Extract the [x, y] coordinate from the center of the cell holding the provided text.  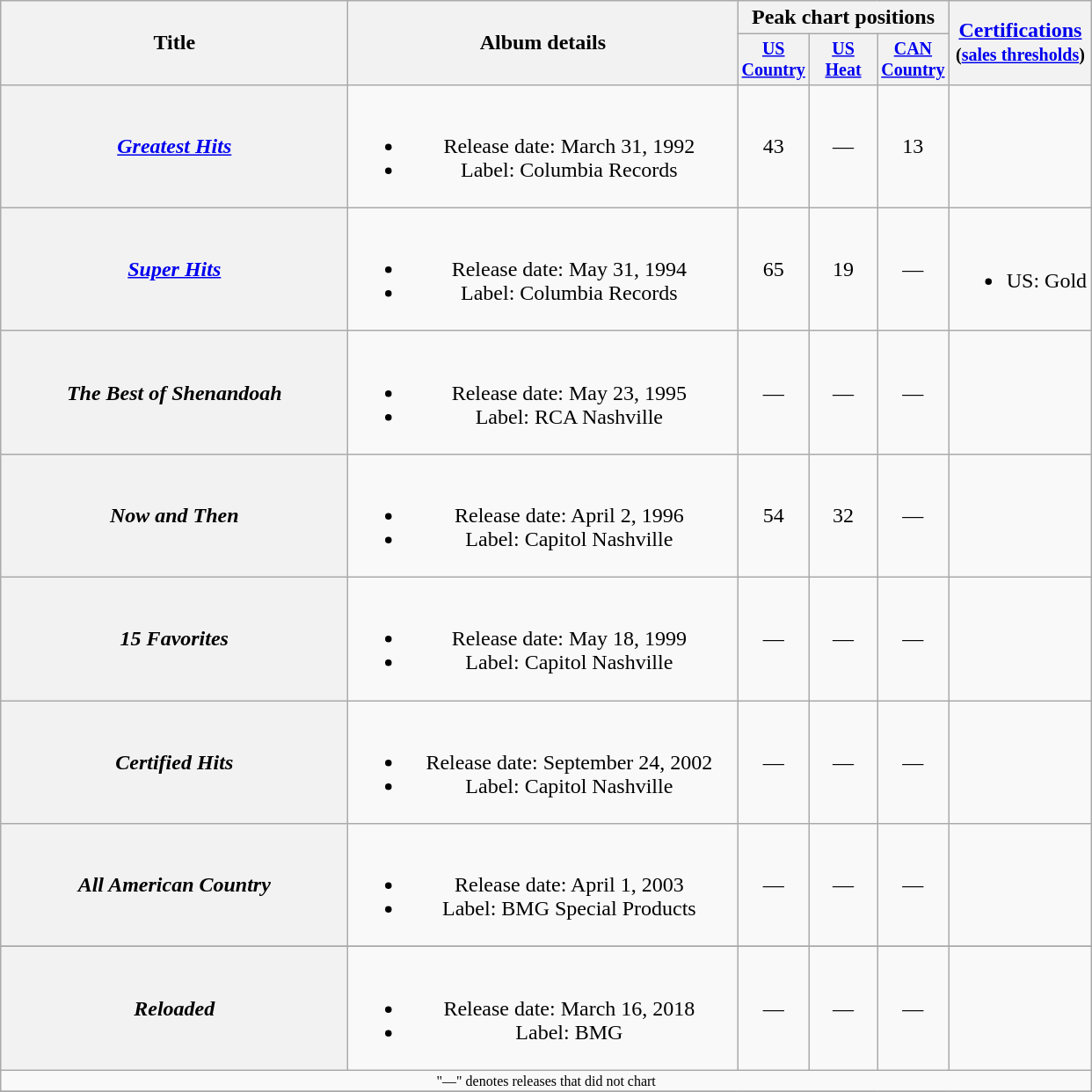
19 [844, 269]
Album details [543, 43]
Greatest Hits [174, 146]
65 [774, 269]
CAN Country [914, 60]
Now and Then [174, 515]
US: Gold [1020, 269]
Super Hits [174, 269]
Release date: May 31, 1994Label: Columbia Records [543, 269]
Release date: September 24, 2002Label: Capitol Nashville [543, 762]
54 [774, 515]
Release date: May 23, 1995Label: RCA Nashville [543, 392]
13 [914, 146]
All American Country [174, 885]
Title [174, 43]
Release date: April 2, 1996Label: Capitol Nashville [543, 515]
Release date: March 31, 1992Label: Columbia Records [543, 146]
32 [844, 515]
Reloaded [174, 1008]
Peak chart positions [843, 18]
US Country [774, 60]
US Heat [844, 60]
Certified Hits [174, 762]
Release date: March 16, 2018Label: BMG [543, 1008]
Certifications(sales thresholds) [1020, 43]
15 Favorites [174, 639]
The Best of Shenandoah [174, 392]
43 [774, 146]
Release date: May 18, 1999Label: Capitol Nashville [543, 639]
"—" denotes releases that did not chart [547, 1081]
Release date: April 1, 2003Label: BMG Special Products [543, 885]
